Determine the [x, y] coordinate at the center of the cell enclosing the given text.  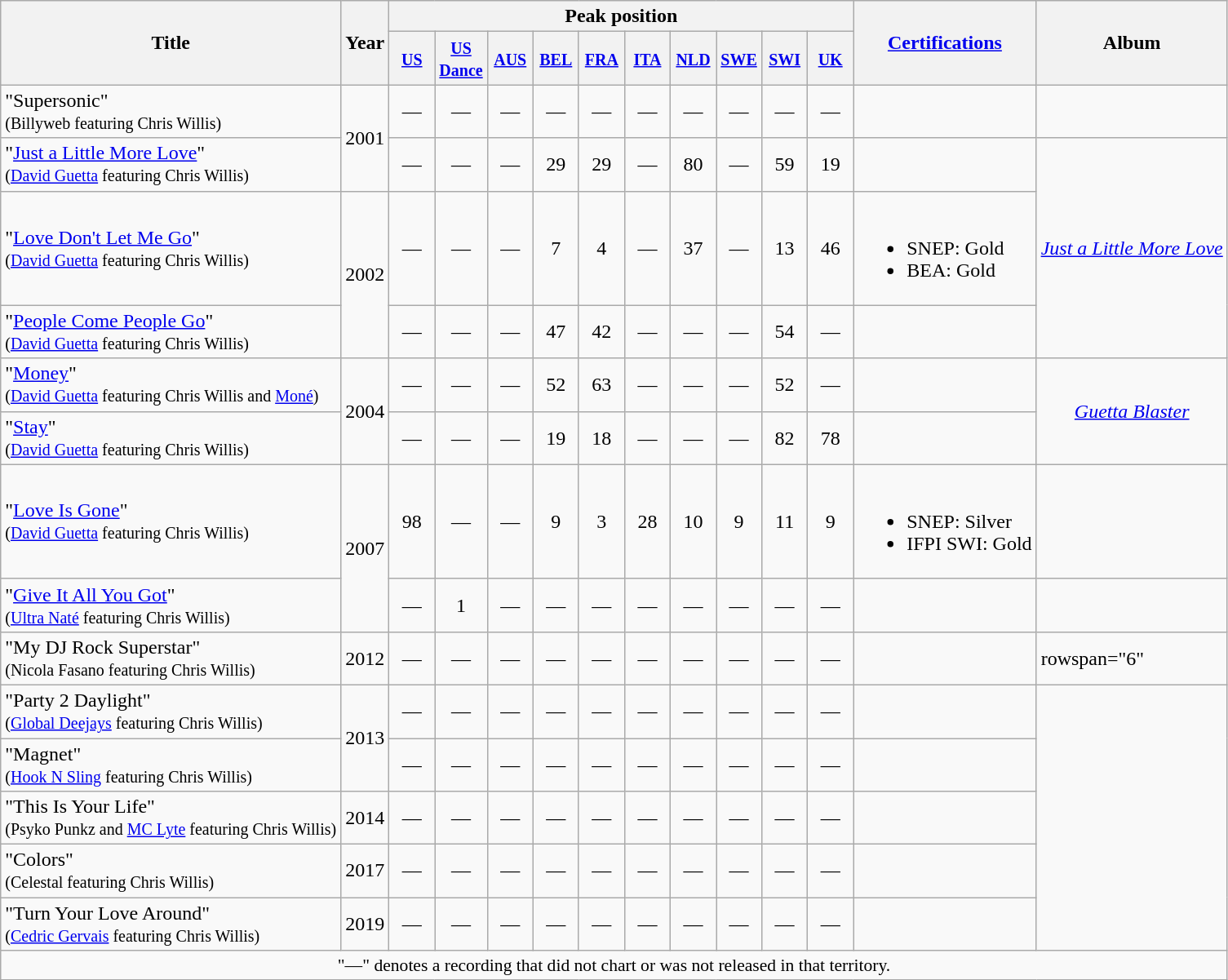
"—" denotes a recording that did not chart or was not released in that territory. [614, 965]
Year [366, 42]
SWI [785, 59]
2013 [366, 738]
"People Come People Go"(David Guetta featuring Chris Willis) [171, 331]
"Magnet"(Hook N Sling featuring Chris Willis) [171, 764]
2019 [366, 924]
"This Is Your Life" (Psyko Punkz and MC Lyte featuring Chris Willis) [171, 818]
rowspan="6" [1132, 658]
SWE [739, 59]
46 [831, 248]
"Love Is Gone"(David Guetta featuring Chris Willis) [171, 521]
54 [785, 331]
"Just a Little More Love"(David Guetta featuring Chris Willis) [171, 165]
1 [461, 605]
BEL [556, 59]
"Money"(David Guetta featuring Chris Willis and Moné) [171, 385]
2001 [366, 138]
7 [556, 248]
SNEP: SilverIFPI SWI: Gold [945, 521]
2007 [366, 548]
"Supersonic"(Billyweb featuring Chris Willis) [171, 111]
78 [831, 437]
Guetta Blaster [1132, 411]
"Stay"(David Guetta featuring Chris Willis) [171, 437]
"Party 2 Daylight"(Global Deejays featuring Chris Willis) [171, 712]
3 [601, 521]
NLD [693, 59]
82 [785, 437]
2012 [366, 658]
UK [831, 59]
"Turn Your Love Around" (Cedric Gervais featuring Chris Willis) [171, 924]
2002 [366, 274]
US [412, 59]
80 [693, 165]
13 [785, 248]
Title [171, 42]
AUS [510, 59]
"Colors" (Celestal featuring Chris Willis) [171, 871]
"Love Don't Let Me Go"(David Guetta featuring Chris Willis) [171, 248]
2017 [366, 871]
2004 [366, 411]
4 [601, 248]
63 [601, 385]
USDance [461, 59]
2014 [366, 818]
37 [693, 248]
10 [693, 521]
FRA [601, 59]
"Give It All You Got"(Ultra Naté featuring Chris Willis) [171, 605]
ITA [647, 59]
Certifications [945, 42]
18 [601, 437]
SNEP: GoldBEA: Gold [945, 248]
42 [601, 331]
11 [785, 521]
Just a Little More Love [1132, 248]
Peak position [622, 16]
98 [412, 521]
28 [647, 521]
Album [1132, 42]
47 [556, 331]
59 [785, 165]
"My DJ Rock Superstar"(Nicola Fasano featuring Chris Willis) [171, 658]
